Identify which cell holds the provided text, then report its [x, y] central coordinate. 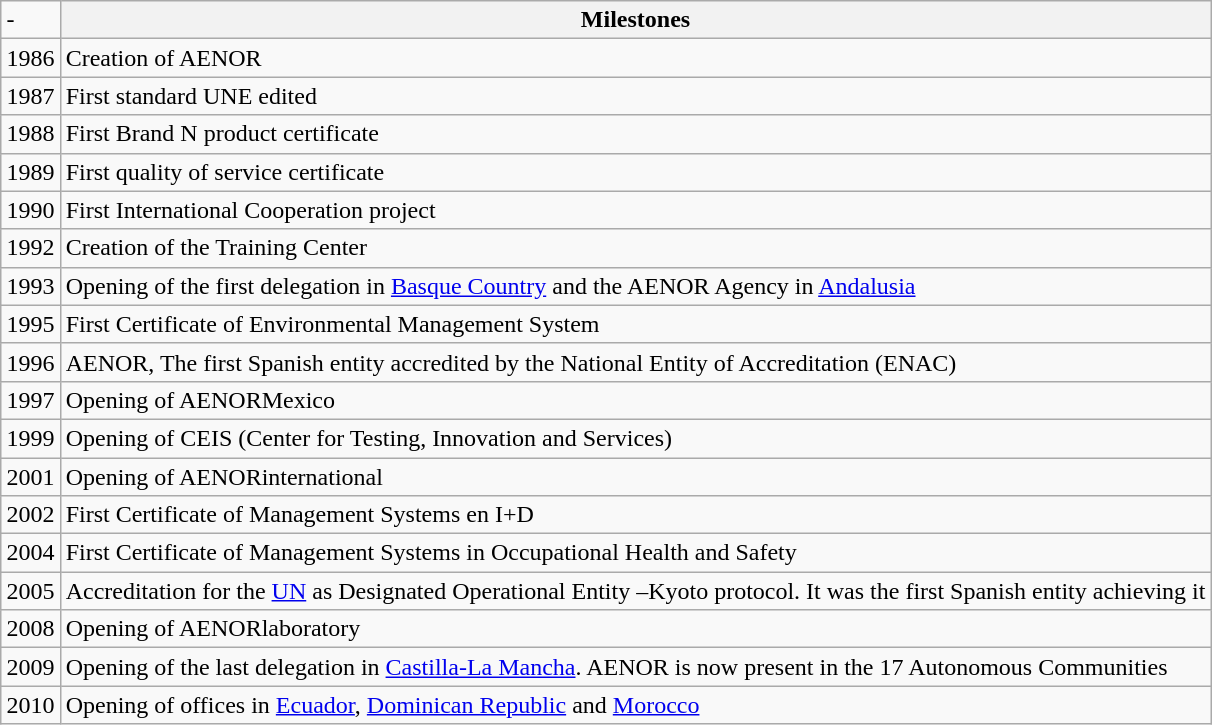
AENOR, The first Spanish entity accredited by the National Entity of Accreditation (ENAC) [636, 362]
Milestones [636, 20]
Creation of AENOR [636, 58]
1986 [30, 58]
Opening of AENORlaboratory [636, 629]
2008 [30, 629]
First Brand N product certificate [636, 134]
2004 [30, 553]
2001 [30, 477]
Opening of offices in Ecuador, Dominican Republic and Morocco [636, 705]
1992 [30, 248]
Opening of AENORMexico [636, 400]
Opening of AENORinternational [636, 477]
2002 [30, 515]
1987 [30, 96]
First quality of service certificate [636, 172]
1999 [30, 438]
1990 [30, 210]
1993 [30, 286]
1989 [30, 172]
2010 [30, 705]
First International Cooperation project [636, 210]
Opening of the last delegation in Castilla-La Mancha. AENOR is now present in the 17 Autonomous Communities [636, 667]
First Certificate of Management Systems en I+D [636, 515]
1997 [30, 400]
Creation of the Training Center [636, 248]
1996 [30, 362]
Accreditation for the UN as Designated Operational Entity –Kyoto protocol. It was the first Spanish entity achieving it [636, 591]
- [30, 20]
1995 [30, 324]
2005 [30, 591]
2009 [30, 667]
Opening of CEIS (Center for Testing, Innovation and Services) [636, 438]
1988 [30, 134]
Opening of the first delegation in Basque Country and the AENOR Agency in Andalusia [636, 286]
First Certificate of Management Systems in Occupational Health and Safety [636, 553]
First Certificate of Environmental Management System [636, 324]
First standard UNE edited [636, 96]
